Detect which cell encompasses the target text, then output its [x, y] center coordinate. 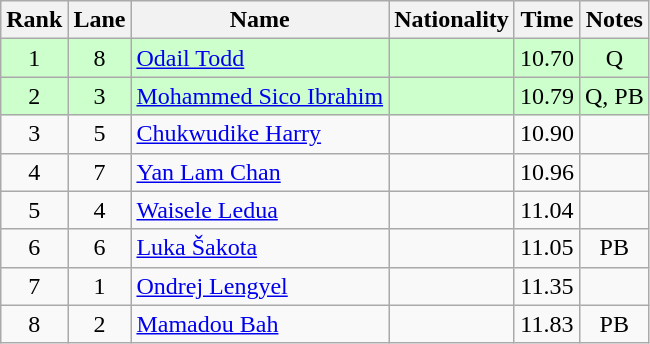
Mohammed Sico Ibrahim [260, 96]
10.79 [546, 96]
Q [614, 58]
10.90 [546, 134]
Ondrej Lengyel [260, 286]
Chukwudike Harry [260, 134]
Name [260, 20]
Yan Lam Chan [260, 172]
11.35 [546, 286]
Odail Todd [260, 58]
Luka Šakota [260, 248]
Waisele Ledua [260, 210]
Mamadou Bah [260, 324]
11.05 [546, 248]
Q, PB [614, 96]
Nationality [452, 20]
Lane [100, 20]
10.70 [546, 58]
Time [546, 20]
Notes [614, 20]
11.04 [546, 210]
10.96 [546, 172]
11.83 [546, 324]
Rank [34, 20]
